Pinpoint the cell where the given text exists, returning its [x, y] midpoint coordinate. 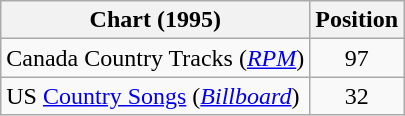
32 [357, 96]
Canada Country Tracks (RPM) [156, 58]
US Country Songs (Billboard) [156, 96]
Chart (1995) [156, 20]
97 [357, 58]
Position [357, 20]
